Capture the cell that displays the provided text and extract its (X, Y) central coordinate. 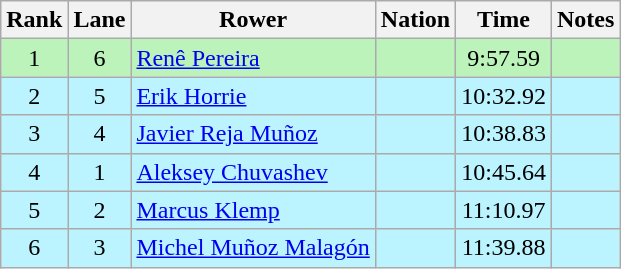
Notes (585, 20)
Javier Reja Muñoz (253, 134)
10:32.92 (504, 96)
Lane (100, 20)
Marcus Klemp (253, 210)
Michel Muñoz Malagón (253, 248)
Nation (415, 20)
Erik Horrie (253, 96)
Rank (34, 20)
Time (504, 20)
Renê Pereira (253, 58)
Aleksey Chuvashev (253, 172)
11:10.97 (504, 210)
9:57.59 (504, 58)
11:39.88 (504, 248)
Rower (253, 20)
10:38.83 (504, 134)
10:45.64 (504, 172)
